For the text-containing cell, return its midpoint in [X, Y] coordinate format. 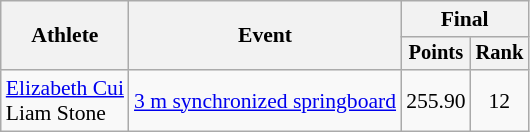
Points [436, 54]
255.90 [436, 100]
Elizabeth CuiLiam Stone [65, 100]
Event [265, 36]
Final [464, 19]
12 [500, 100]
Athlete [65, 36]
Rank [500, 54]
3 m synchronized springboard [265, 100]
